Identify which cell holds the provided text, then report its (X, Y) central coordinate. 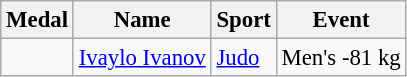
Judo (244, 58)
Ivaylo Ivanov (142, 58)
Men's -81 kg (341, 58)
Sport (244, 20)
Medal (38, 20)
Event (341, 20)
Name (142, 20)
